Determine the [x, y] coordinate at the center of the cell enclosing the given text.  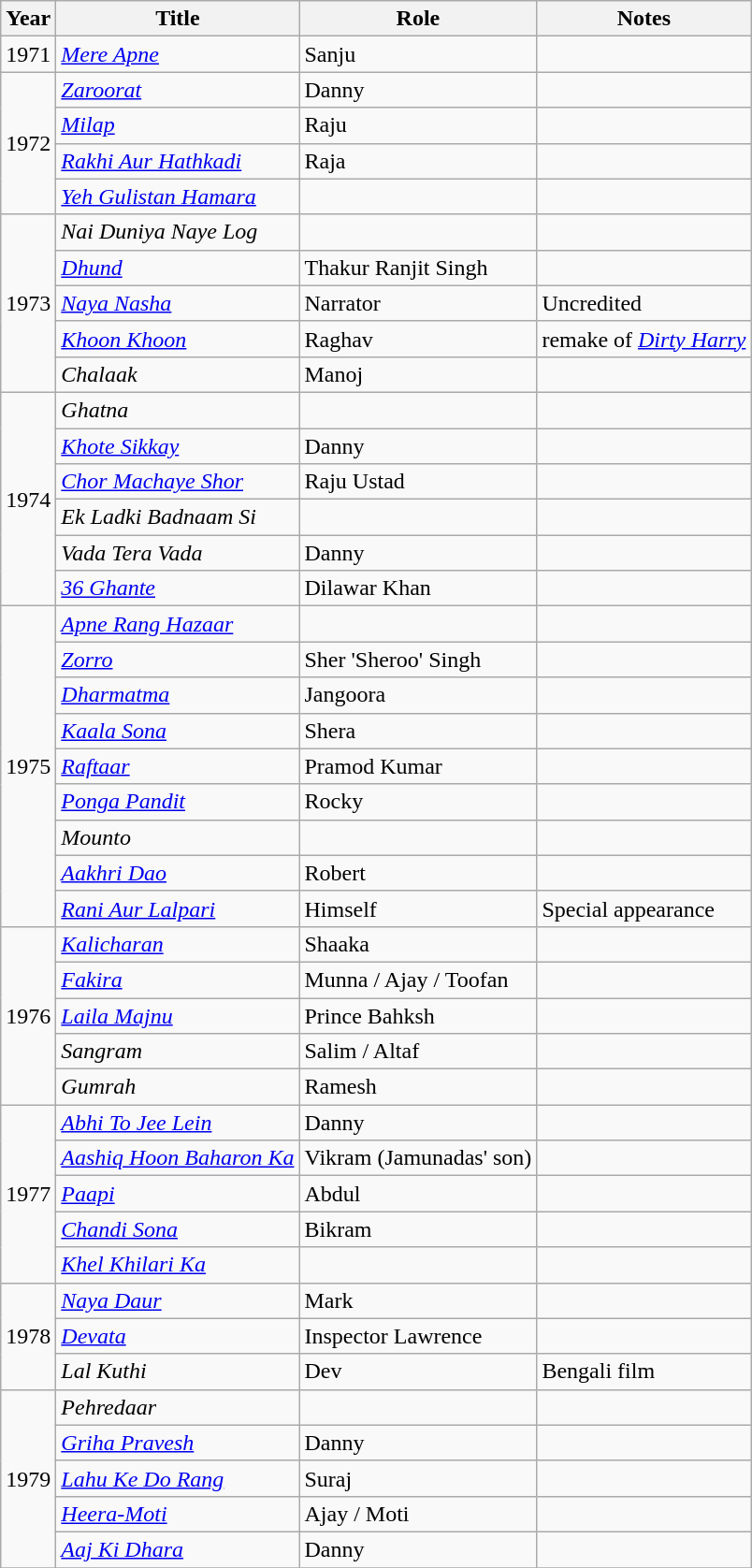
Chalaak [178, 374]
1971 [28, 54]
Rocky [418, 802]
Bikram [418, 1229]
Sangram [178, 1052]
Zaroorat [178, 90]
Mere Apne [178, 54]
Abhi To Jee Lein [178, 1123]
Raju [418, 125]
Khoon Khoon [178, 339]
Devata [178, 1336]
1976 [28, 1015]
Kaala Sona [178, 731]
Nai Duniya Naye Log [178, 232]
1975 [28, 767]
Dev [418, 1372]
Lal Kuthi [178, 1372]
Raftaar [178, 766]
Dilawar Khan [418, 588]
Milap [178, 125]
Special appearance [644, 908]
Vikram (Jamunadas' son) [418, 1158]
Prince Bahksh [418, 1015]
Role [418, 19]
Dharmatma [178, 695]
Notes [644, 19]
Raja [418, 161]
Shera [418, 731]
Year [28, 19]
1974 [28, 499]
Himself [418, 908]
Paapi [178, 1194]
Munna / Ajay / Toofan [418, 980]
Laila Majnu [178, 1015]
Salim / Altaf [418, 1052]
Uncredited [644, 303]
Narrator [418, 303]
Vada Tera Vada [178, 553]
Lahu Ke Do Rang [178, 1478]
Ek Ladki Badnaam Si [178, 517]
1978 [28, 1336]
Shaaka [418, 944]
Bengali film [644, 1372]
Fakira [178, 980]
Inspector Lawrence [418, 1336]
Mounto [178, 837]
Mark [418, 1300]
remake of Dirty Harry [644, 339]
Suraj [418, 1478]
Raju Ustad [418, 482]
Naya Nasha [178, 303]
Zorro [178, 660]
Aashiq Hoon Baharon Ka [178, 1158]
Raghav [418, 339]
Khote Sikkay [178, 446]
Pehredaar [178, 1407]
Aakhri Dao [178, 873]
Thakur Ranjit Singh [418, 268]
Griha Pravesh [178, 1443]
Title [178, 19]
Apne Rang Hazaar [178, 624]
Ghatna [178, 410]
Heera-Moti [178, 1514]
Sher 'Sheroo' Singh [418, 660]
Sanju [418, 54]
Gumrah [178, 1087]
Rakhi Aur Hathkadi [178, 161]
Jangoora [418, 695]
Abdul [418, 1194]
Dhund [178, 268]
Pramod Kumar [418, 766]
Ramesh [418, 1087]
1979 [28, 1478]
Manoj [418, 374]
Yeh Gulistan Hamara [178, 196]
Khel Khilari Ka [178, 1265]
Ponga Pandit [178, 802]
Rani Aur Lalpari [178, 908]
36 Ghante [178, 588]
1973 [28, 303]
Robert [418, 873]
Aaj Ki Dhara [178, 1549]
Kalicharan [178, 944]
Ajay / Moti [418, 1514]
Naya Daur [178, 1300]
1977 [28, 1194]
Chandi Sona [178, 1229]
1972 [28, 143]
Chor Machaye Shor [178, 482]
